Output the (X, Y) coordinate of the center of the cell containing the given text.  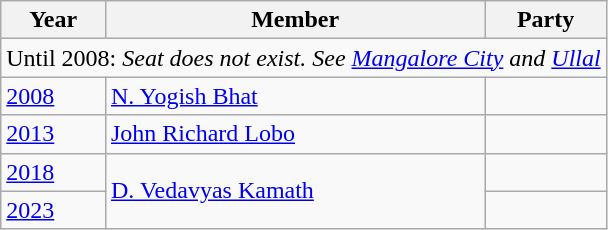
2018 (54, 172)
Year (54, 20)
2013 (54, 134)
2023 (54, 210)
Party (546, 20)
John Richard Lobo (294, 134)
N. Yogish Bhat (294, 96)
D. Vedavyas Kamath (294, 191)
2008 (54, 96)
Until 2008: Seat does not exist. See Mangalore City and Ullal (304, 58)
Member (294, 20)
